Determine the [X, Y] coordinate at the center of the cell enclosing the given text.  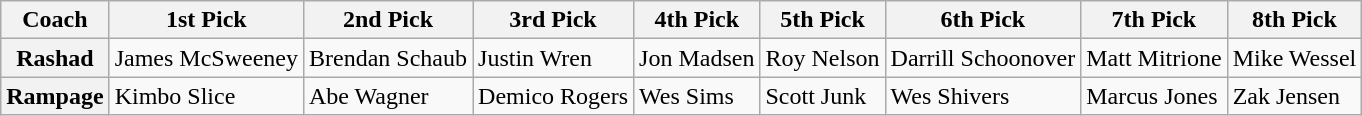
Justin Wren [554, 58]
Abe Wagner [388, 96]
Wes Sims [697, 96]
Matt Mitrione [1154, 58]
Roy Nelson [822, 58]
Wes Shivers [983, 96]
Rampage [55, 96]
Zak Jensen [1294, 96]
Marcus Jones [1154, 96]
Coach [55, 20]
Rashad [55, 58]
Brendan Schaub [388, 58]
James McSweeney [206, 58]
Jon Madsen [697, 58]
4th Pick [697, 20]
Demico Rogers [554, 96]
Mike Wessel [1294, 58]
3rd Pick [554, 20]
5th Pick [822, 20]
2nd Pick [388, 20]
8th Pick [1294, 20]
6th Pick [983, 20]
Scott Junk [822, 96]
Darrill Schoonover [983, 58]
7th Pick [1154, 20]
1st Pick [206, 20]
Kimbo Slice [206, 96]
